Detect which cell encompasses the target text, then output its (X, Y) center coordinate. 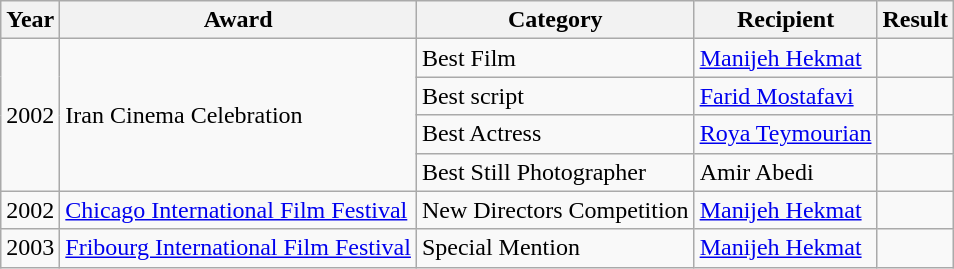
2003 (30, 248)
Farid Mostafavi (786, 96)
Fribourg International Film Festival (238, 248)
Best Film (555, 58)
Award (238, 20)
New Directors Competition (555, 210)
Best Actress (555, 134)
Best script (555, 96)
Roya Teymourian (786, 134)
Best Still Photographer (555, 172)
Recipient (786, 20)
Amir Abedi (786, 172)
Chicago International Film Festival (238, 210)
Category (555, 20)
Result (915, 20)
Iran Cinema Celebration (238, 115)
Special Mention (555, 248)
Year (30, 20)
